Find where the given text appears and provide that cell's center as (X, Y) coordinate. 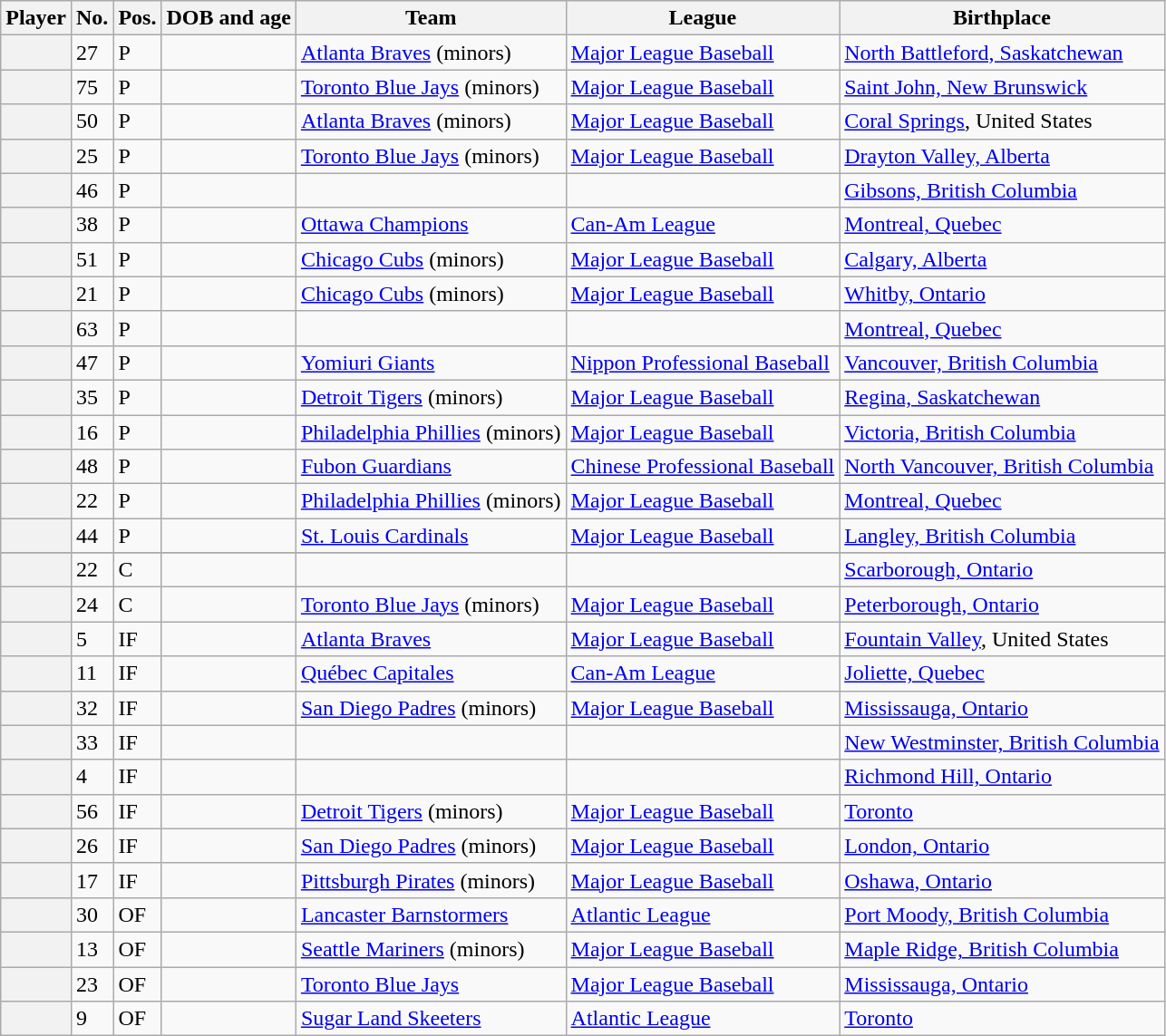
48 (92, 467)
Pos. (138, 18)
9 (92, 1019)
Player (36, 18)
Whitby, Ontario (1002, 294)
Fountain Valley, United States (1002, 639)
26 (92, 846)
27 (92, 53)
47 (92, 363)
New Westminster, British Columbia (1002, 742)
44 (92, 536)
25 (92, 156)
23 (92, 983)
Gibsons, British Columbia (1002, 190)
Sugar Land Skeeters (431, 1019)
Saint John, New Brunswick (1002, 87)
Maple Ridge, British Columbia (1002, 949)
50 (92, 121)
League (703, 18)
Team (431, 18)
Langley, British Columbia (1002, 536)
Ottawa Champions (431, 225)
Québec Capitales (431, 673)
Port Moody, British Columbia (1002, 915)
24 (92, 605)
Yomiuri Giants (431, 363)
Richmond Hill, Ontario (1002, 777)
38 (92, 225)
75 (92, 87)
Seattle Mariners (minors) (431, 949)
56 (92, 811)
North Battleford, Saskatchewan (1002, 53)
No. (92, 18)
17 (92, 880)
16 (92, 432)
Fubon Guardians (431, 467)
63 (92, 328)
4 (92, 777)
Drayton Valley, Alberta (1002, 156)
33 (92, 742)
46 (92, 190)
11 (92, 673)
Coral Springs, United States (1002, 121)
Regina, Saskatchewan (1002, 397)
21 (92, 294)
Pittsburgh Pirates (minors) (431, 880)
Birthplace (1002, 18)
Lancaster Barnstormers (431, 915)
Victoria, British Columbia (1002, 432)
51 (92, 259)
North Vancouver, British Columbia (1002, 467)
Toronto Blue Jays (431, 983)
Atlanta Braves (431, 639)
13 (92, 949)
London, Ontario (1002, 846)
Joliette, Quebec (1002, 673)
Oshawa, Ontario (1002, 880)
Peterborough, Ontario (1002, 605)
Chinese Professional Baseball (703, 467)
DOB and age (228, 18)
St. Louis Cardinals (431, 536)
32 (92, 708)
Nippon Professional Baseball (703, 363)
Calgary, Alberta (1002, 259)
5 (92, 639)
Vancouver, British Columbia (1002, 363)
30 (92, 915)
Scarborough, Ontario (1002, 570)
35 (92, 397)
